Pinpoint the cell where the given text exists, returning its [x, y] midpoint coordinate. 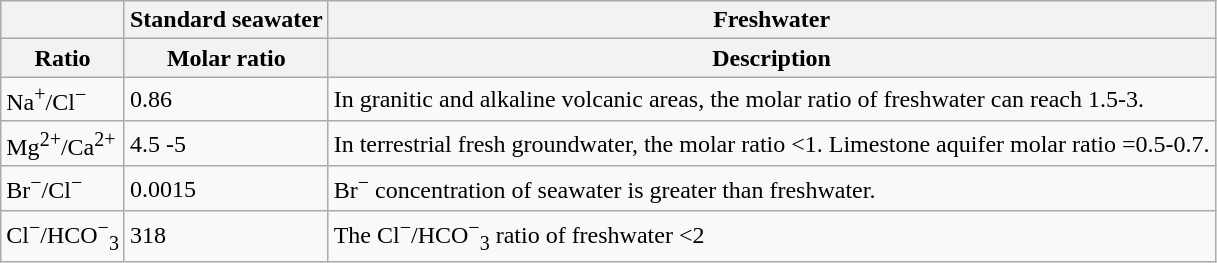
4.5 -5 [226, 144]
Na+/Cl− [63, 100]
318 [226, 236]
0.0015 [226, 188]
Cl−/HCO−3 [63, 236]
Description [772, 58]
The Cl−/HCO−3 ratio of freshwater <2 [772, 236]
In granitic and alkaline volcanic areas, the molar ratio of freshwater can reach 1.5-3. [772, 100]
0.86 [226, 100]
Ratio [63, 58]
Br−/Cl− [63, 188]
In terrestrial fresh groundwater, the molar ratio <1. Limestone aquifer molar ratio =0.5-0.7. [772, 144]
Molar ratio [226, 58]
Freshwater [772, 20]
Br− concentration of seawater is greater than freshwater. [772, 188]
Mg2+/Ca2+ [63, 144]
Standard seawater [226, 20]
